Search for the cell housing the specified text and yield its (X, Y) center coordinate. 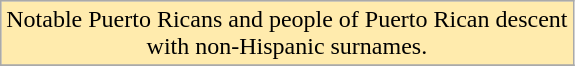
Notable Puerto Ricans and people of Puerto Rican descent with non-Hispanic surnames. (287, 34)
